Determine the [X, Y] coordinate at the center of the cell enclosing the given text.  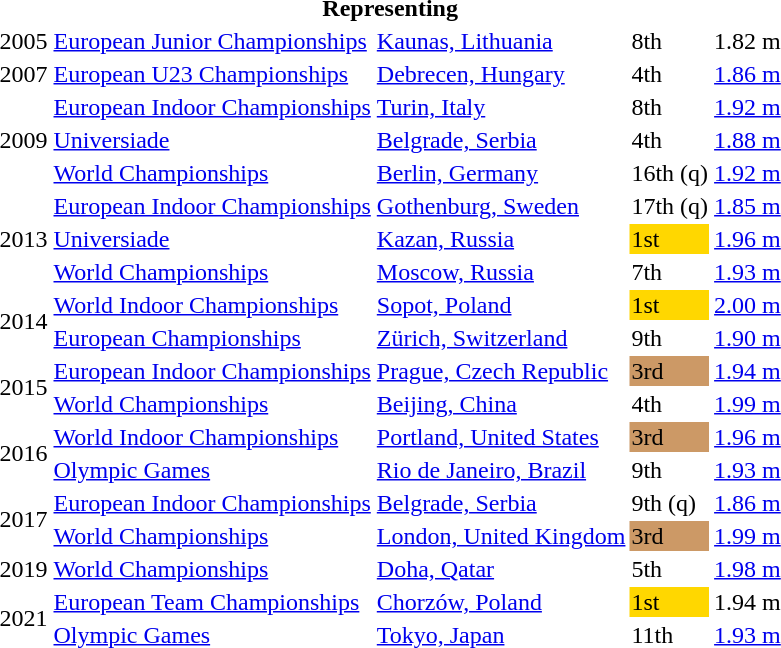
Moscow, Russia [501, 272]
Beijing, China [501, 404]
17th (q) [670, 206]
Olympic Games [212, 470]
Portland, United States [501, 437]
Doha, Qatar [501, 569]
Chorzów, Poland [501, 602]
Turin, Italy [501, 107]
9th (q) [670, 503]
European Junior Championships [212, 41]
Kaunas, Lithuania [501, 41]
Kazan, Russia [501, 239]
7th [670, 272]
16th (q) [670, 173]
Zürich, Switzerland [501, 338]
European Championships [212, 338]
European U23 Championships [212, 74]
London, United Kingdom [501, 536]
Gothenburg, Sweden [501, 206]
Debrecen, Hungary [501, 74]
Sopot, Poland [501, 305]
European Team Championships [212, 602]
Prague, Czech Republic [501, 371]
Berlin, Germany [501, 173]
5th [670, 569]
Rio de Janeiro, Brazil [501, 470]
